Find where the given text appears and provide that cell's center as [X, Y] coordinate. 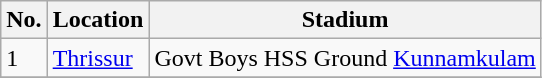
No. [24, 20]
1 [24, 58]
Thrissur [98, 58]
Stadium [345, 20]
Govt Boys HSS Ground Kunnamkulam [345, 58]
Location [98, 20]
